Capture the cell that displays the provided text and extract its [x, y] central coordinate. 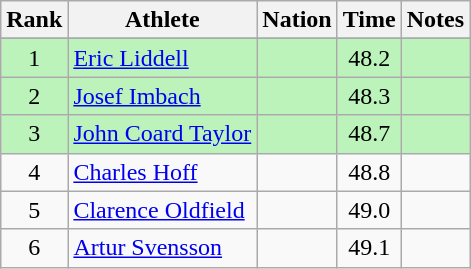
2 [34, 96]
Clarence Oldfield [162, 210]
Time [369, 20]
48.7 [369, 134]
6 [34, 248]
49.0 [369, 210]
5 [34, 210]
49.1 [369, 248]
Rank [34, 20]
Josef Imbach [162, 96]
1 [34, 58]
3 [34, 134]
Charles Hoff [162, 172]
4 [34, 172]
Eric Liddell [162, 58]
48.3 [369, 96]
Nation [297, 20]
48.2 [369, 58]
Notes [435, 20]
Artur Svensson [162, 248]
John Coard Taylor [162, 134]
Athlete [162, 20]
48.8 [369, 172]
